Pinpoint the cell where the given text exists, returning its (x, y) midpoint coordinate. 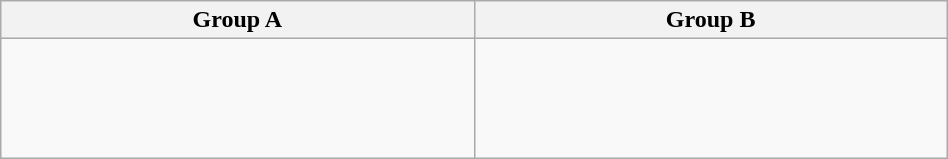
Group A (238, 20)
Group B (710, 20)
